Extract the (X, Y) coordinate from the center of the cell holding the provided text.  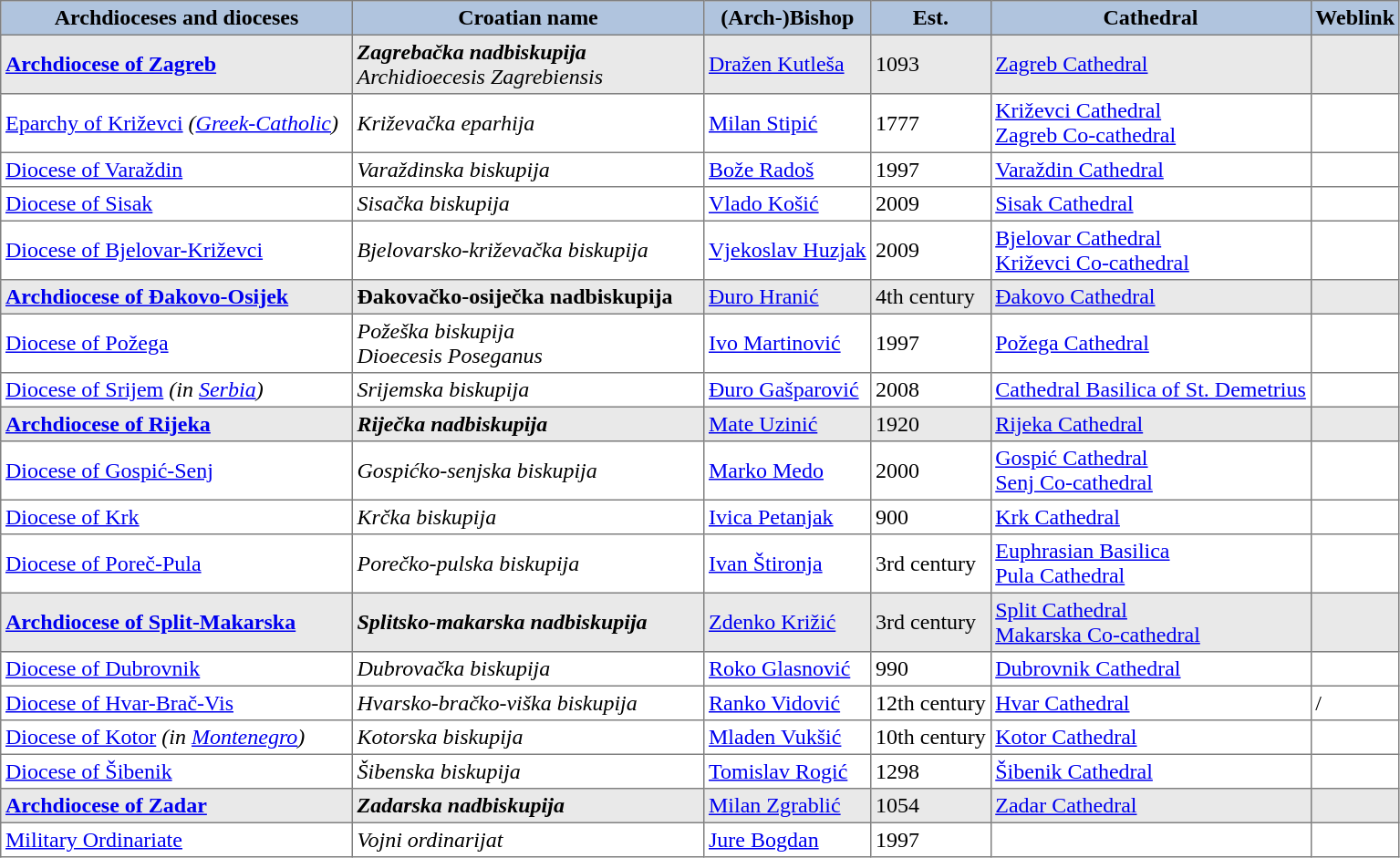
Mladen Vukšić (788, 738)
Splitsko-makarska nadbiskupija (528, 622)
Križevačka eparhija (528, 123)
Porečko-pulska biskupija (528, 563)
Diocese of Poreč-Pula (177, 563)
Bjelovarsko-križevačka biskupija (528, 250)
Ivo Martinović (788, 343)
1054 (930, 806)
2008 (930, 390)
Zadarska nadbiskupija (528, 806)
10th century (930, 738)
Hvarsko-bračko-viška biskupija (528, 703)
Kotor Cathedral (1151, 738)
Diocese of Požega (177, 343)
Diocese of Varaždin (177, 170)
Srijemska biskupija (528, 390)
Đakovačko-osiječka nadbiskupija (528, 297)
Diocese of Sisak (177, 204)
Diocese of Hvar-Brač-Vis (177, 703)
Archdiocese of Zadar (177, 806)
Eparchy of Križevci (Greek-Catholic) (177, 123)
1298 (930, 771)
Est. (930, 18)
Krk Cathedral (1151, 517)
Požega Cathedral (1151, 343)
Đuro Gašparović (788, 390)
Archdiocese of Đakovo-Osijek (177, 297)
Cathedral (1151, 18)
Diocese of Srijem (in Serbia) (177, 390)
Split CathedralMakarska Co-cathedral (1151, 622)
Milan Stipić (788, 123)
Zagreb Cathedral (1151, 64)
Vlado Košić (788, 204)
Hvar Cathedral (1151, 703)
Diocese of Šibenik (177, 771)
Diocese of Krk (177, 517)
Dubrovačka biskupija (528, 669)
Bjelovar CathedralKriževci Co-cathedral (1151, 250)
1777 (930, 123)
Rijeka Cathedral (1151, 424)
1920 (930, 424)
Zdenko Križić (788, 622)
/ (1355, 703)
Gospić CathedralSenj Co-cathedral (1151, 470)
Bože Radoš (788, 170)
Đakovo Cathedral (1151, 297)
Diocese of Gospić-Senj (177, 470)
Đuro Hranić (788, 297)
Varaždin Cathedral (1151, 170)
Zagrebačka nadbiskupijaArchidioecesis Zagrebiensis (528, 64)
Cathedral Basilica of St. Demetrius (1151, 390)
Croatian name (528, 18)
Križevci CathedralZagreb Co-cathedral (1151, 123)
Weblink (1355, 18)
2000 (930, 470)
Milan Zgrablić (788, 806)
1093 (930, 64)
Ivan Štironja (788, 563)
Ivica Petanjak (788, 517)
Diocese of Dubrovnik (177, 669)
Požeška biskupijaDioecesis Poseganus (528, 343)
Diocese of Bjelovar-Križevci (177, 250)
Šibenska biskupija (528, 771)
990 (930, 669)
Gospićko-senjska biskupija (528, 470)
Vojni ordinarijat (528, 840)
12th century (930, 703)
Sisačka biskupija (528, 204)
Ranko Vidović (788, 703)
Diocese of Kotor (in Montenegro) (177, 738)
Krčka biskupija (528, 517)
Dražen Kutleša (788, 64)
Zadar Cathedral (1151, 806)
4th century (930, 297)
Marko Medo (788, 470)
Vjekoslav Huzjak (788, 250)
Mate Uzinić (788, 424)
Riječka nadbiskupija (528, 424)
Military Ordinariate (177, 840)
Archdiocese of Rijeka (177, 424)
900 (930, 517)
Varaždinska biskupija (528, 170)
Dubrovnik Cathedral (1151, 669)
(Arch-)Bishop (788, 18)
Archdiocese of Split-Makarska (177, 622)
Archdioceses and dioceses (177, 18)
Euphrasian BasilicaPula Cathedral (1151, 563)
Kotorska biskupija (528, 738)
Jure Bogdan (788, 840)
Sisak Cathedral (1151, 204)
Šibenik Cathedral (1151, 771)
Archdiocese of Zagreb (177, 64)
Roko Glasnović (788, 669)
Tomislav Rogić (788, 771)
